Return the [X, Y] coordinate for the center point of the cell that contains the specified text.  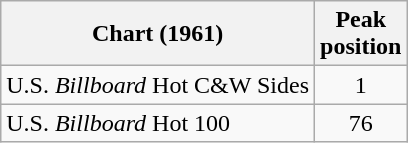
76 [361, 123]
U.S. Billboard Hot 100 [158, 123]
U.S. Billboard Hot C&W Sides [158, 85]
Chart (1961) [158, 34]
1 [361, 85]
Peakposition [361, 34]
